Determine the (X, Y) coordinate at the center of the cell enclosing the given text.  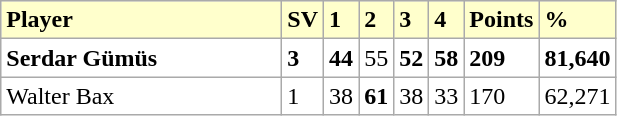
Walter Bax (142, 96)
2 (376, 20)
209 (502, 58)
61 (376, 96)
Serdar Gümüs (142, 58)
SV (303, 20)
170 (502, 96)
58 (446, 58)
52 (412, 58)
Points (502, 20)
81,640 (578, 58)
4 (446, 20)
62,271 (578, 96)
33 (446, 96)
% (578, 20)
Player (142, 20)
44 (342, 58)
55 (376, 58)
